Search for the cell housing the specified text and yield its [X, Y] center coordinate. 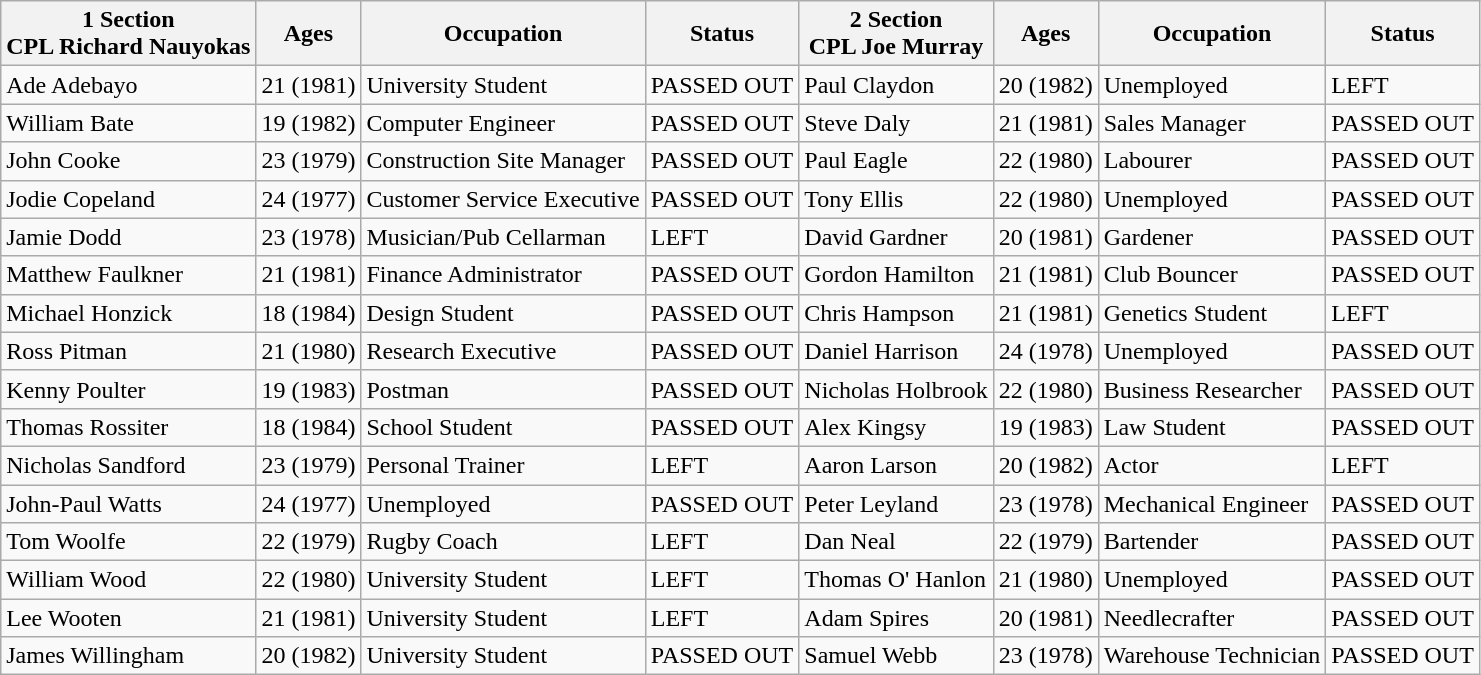
Design Student [503, 313]
Research Executive [503, 351]
Rugby Coach [503, 542]
Peter Leyland [896, 503]
Alex Kingsy [896, 427]
Dan Neal [896, 542]
Postman [503, 389]
Mechanical Engineer [1212, 503]
Paul Eagle [896, 161]
Samuel Webb [896, 656]
19 (1982) [308, 123]
Ross Pitman [128, 351]
Jodie Copeland [128, 199]
Tony Ellis [896, 199]
Construction Site Manager [503, 161]
Customer Service Executive [503, 199]
Aaron Larson [896, 465]
Jamie Dodd [128, 237]
Warehouse Technician [1212, 656]
William Wood [128, 580]
Bartender [1212, 542]
Sales Manager [1212, 123]
Paul Claydon [896, 85]
Personal Trainer [503, 465]
Labourer [1212, 161]
Computer Engineer [503, 123]
Michael Honzick [128, 313]
Thomas Rossiter [128, 427]
William Bate [128, 123]
Lee Wooten [128, 618]
Genetics Student [1212, 313]
Finance Administrator [503, 275]
1 SectionCPL Richard Nauyokas [128, 34]
Nicholas Sandford [128, 465]
Chris Hampson [896, 313]
Law Student [1212, 427]
Tom Woolfe [128, 542]
Club Bouncer [1212, 275]
Ade Adebayo [128, 85]
Daniel Harrison [896, 351]
2 SectionCPL Joe Murray [896, 34]
Needlecrafter [1212, 618]
24 (1978) [1046, 351]
Matthew Faulkner [128, 275]
Adam Spires [896, 618]
School Student [503, 427]
Gordon Hamilton [896, 275]
Actor [1212, 465]
Nicholas Holbrook [896, 389]
Thomas O' Hanlon [896, 580]
Business Researcher [1212, 389]
Musician/Pub Cellarman [503, 237]
John-Paul Watts [128, 503]
Gardener [1212, 237]
John Cooke [128, 161]
James Willingham [128, 656]
David Gardner [896, 237]
Steve Daly [896, 123]
Kenny Poulter [128, 389]
